Pinpoint the cell where the given text exists, returning its [X, Y] midpoint coordinate. 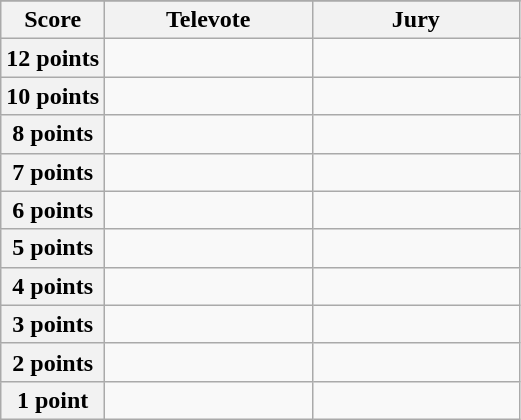
4 points [53, 286]
Jury [416, 20]
6 points [53, 210]
Score [53, 20]
Televote [209, 20]
12 points [53, 58]
10 points [53, 96]
7 points [53, 172]
2 points [53, 362]
3 points [53, 324]
5 points [53, 248]
1 point [53, 400]
8 points [53, 134]
